Identify which cell holds the provided text, then report its [x, y] central coordinate. 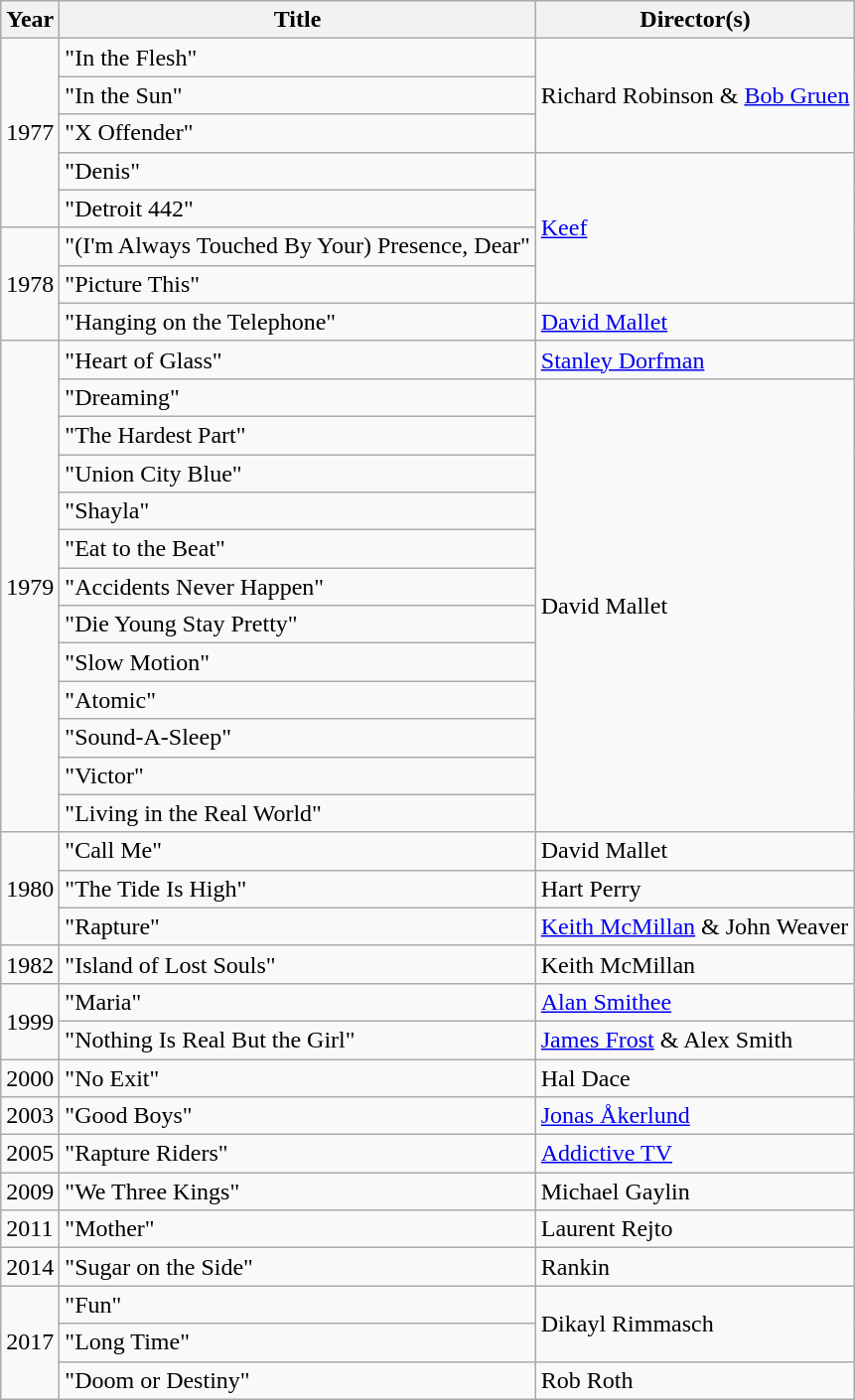
"Dreaming" [298, 397]
1979 [30, 586]
Hart Perry [695, 889]
Addictive TV [695, 1154]
Richard Robinson & Bob Gruen [695, 95]
"(I'm Always Touched By Your) Presence, Dear" [298, 246]
Keef [695, 227]
Jonas Åkerlund [695, 1116]
"Sugar on the Side" [298, 1267]
"Accidents Never Happen" [298, 587]
"Rapture Riders" [298, 1154]
"Die Young Stay Pretty" [298, 625]
"Hanging on the Telephone" [298, 322]
"Nothing Is Real But the Girl" [298, 1040]
"Slow Motion" [298, 662]
"The Tide Is High" [298, 889]
"Living in the Real World" [298, 813]
"No Exit" [298, 1077]
"Maria" [298, 1002]
"Heart of Glass" [298, 359]
"Denis" [298, 171]
"Long Time" [298, 1342]
2003 [30, 1116]
2009 [30, 1191]
Stanley Dorfman [695, 359]
2005 [30, 1154]
2000 [30, 1077]
"Rapture" [298, 926]
Alan Smithee [695, 1002]
Title [298, 20]
"Sound-A-Sleep" [298, 738]
Keith McMillan [695, 964]
1982 [30, 964]
Director(s) [695, 20]
Michael Gaylin [695, 1191]
"Detroit 442" [298, 209]
"Atomic" [298, 700]
2014 [30, 1267]
"Island of Lost Souls" [298, 964]
James Frost & Alex Smith [695, 1040]
2017 [30, 1342]
Hal Dace [695, 1077]
Dikayl Rimmasch [695, 1324]
"Shayla" [298, 511]
Laurent Rejto [695, 1229]
Rob Roth [695, 1380]
"Good Boys" [298, 1116]
"Fun" [298, 1305]
"Eat to the Beat" [298, 549]
"Union City Blue" [298, 474]
"X Offender" [298, 133]
Year [30, 20]
2011 [30, 1229]
"Picture This" [298, 284]
"In the Flesh" [298, 58]
"In the Sun" [298, 95]
"Call Me" [298, 851]
"Victor" [298, 775]
1978 [30, 284]
1999 [30, 1021]
Rankin [695, 1267]
1977 [30, 133]
1980 [30, 889]
"Doom or Destiny" [298, 1380]
"The Hardest Part" [298, 435]
Keith McMillan & John Weaver [695, 926]
"Mother" [298, 1229]
"We Three Kings" [298, 1191]
